Capture the cell that displays the provided text and extract its (x, y) central coordinate. 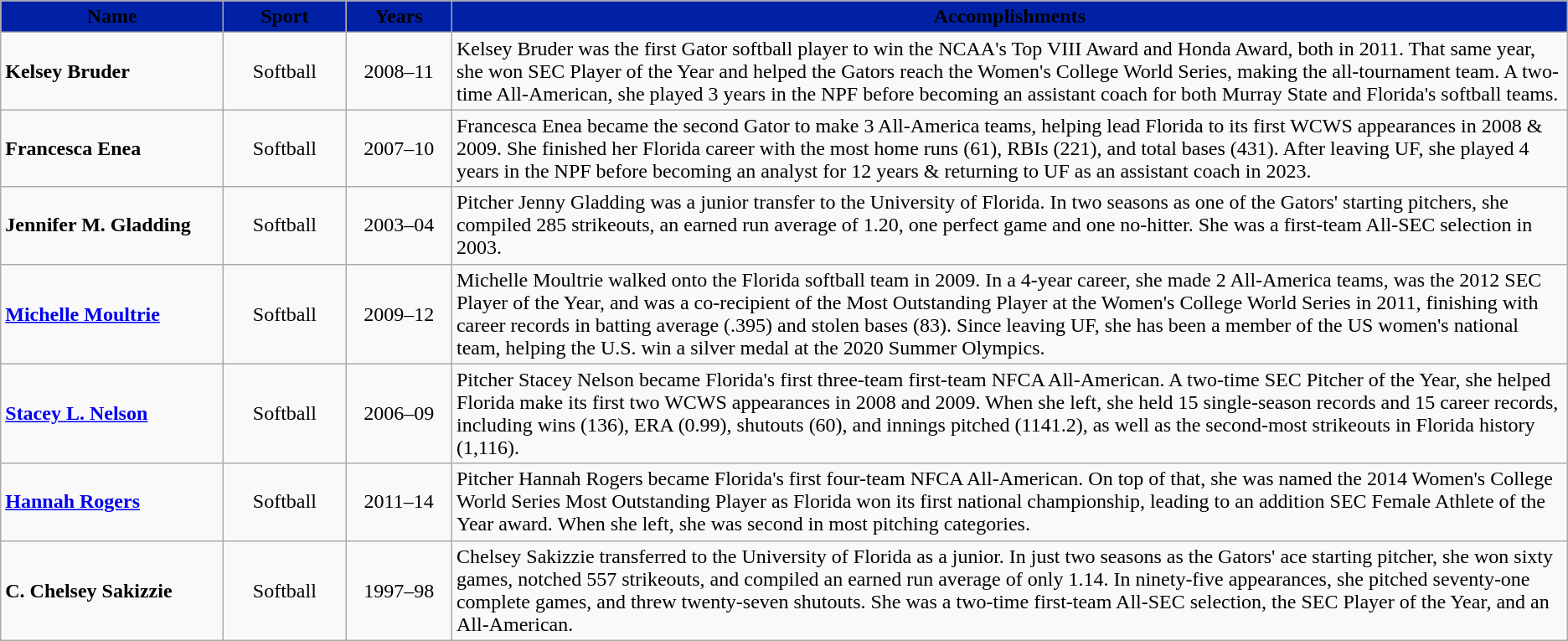
Sport (285, 17)
2008–11 (399, 71)
Michelle Moultrie (112, 313)
1997–98 (399, 590)
Francesca Enea (112, 148)
2011–14 (399, 502)
Years (399, 17)
Accomplishments (1009, 17)
Name (112, 17)
Hannah Rogers (112, 502)
Jennifer M. Gladding (112, 225)
2003–04 (399, 225)
2009–12 (399, 313)
Kelsey Bruder (112, 71)
2006–09 (399, 414)
2007–10 (399, 148)
Stacey L. Nelson (112, 414)
C. Chelsey Sakizzie (112, 590)
